Scan for the cell matching the given text and deliver its (X, Y) coordinate at center. 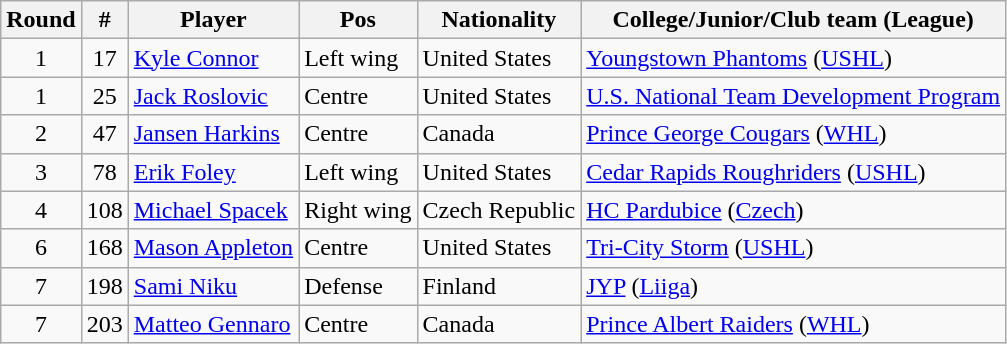
Czech Republic (499, 210)
Jansen Harkins (213, 134)
Nationality (499, 20)
Round (41, 20)
2 (41, 134)
Jack Roslovic (213, 96)
Matteo Gennaro (213, 324)
168 (104, 248)
Michael Spacek (213, 210)
6 (41, 248)
U.S. National Team Development Program (794, 96)
Erik Foley (213, 172)
Defense (358, 286)
Mason Appleton (213, 248)
Youngstown Phantoms (USHL) (794, 58)
Tri-City Storm (USHL) (794, 248)
Kyle Connor (213, 58)
# (104, 20)
Finland (499, 286)
Cedar Rapids Roughriders (USHL) (794, 172)
3 (41, 172)
4 (41, 210)
Right wing (358, 210)
Player (213, 20)
203 (104, 324)
Prince Albert Raiders (WHL) (794, 324)
College/Junior/Club team (League) (794, 20)
JYP (Liiga) (794, 286)
Pos (358, 20)
HC Pardubice (Czech) (794, 210)
Sami Niku (213, 286)
198 (104, 286)
108 (104, 210)
25 (104, 96)
47 (104, 134)
78 (104, 172)
17 (104, 58)
Prince George Cougars (WHL) (794, 134)
